Search for the cell housing the specified text and yield its [x, y] center coordinate. 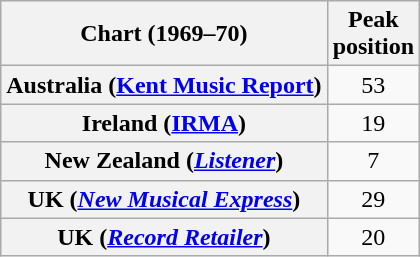
7 [373, 161]
20 [373, 237]
53 [373, 85]
29 [373, 199]
19 [373, 123]
New Zealand (Listener) [164, 161]
Ireland (IRMA) [164, 123]
Australia (Kent Music Report) [164, 85]
UK (Record Retailer) [164, 237]
UK (New Musical Express) [164, 199]
Peakposition [373, 34]
Chart (1969–70) [164, 34]
